Output the (x, y) coordinate of the center of the cell containing the given text.  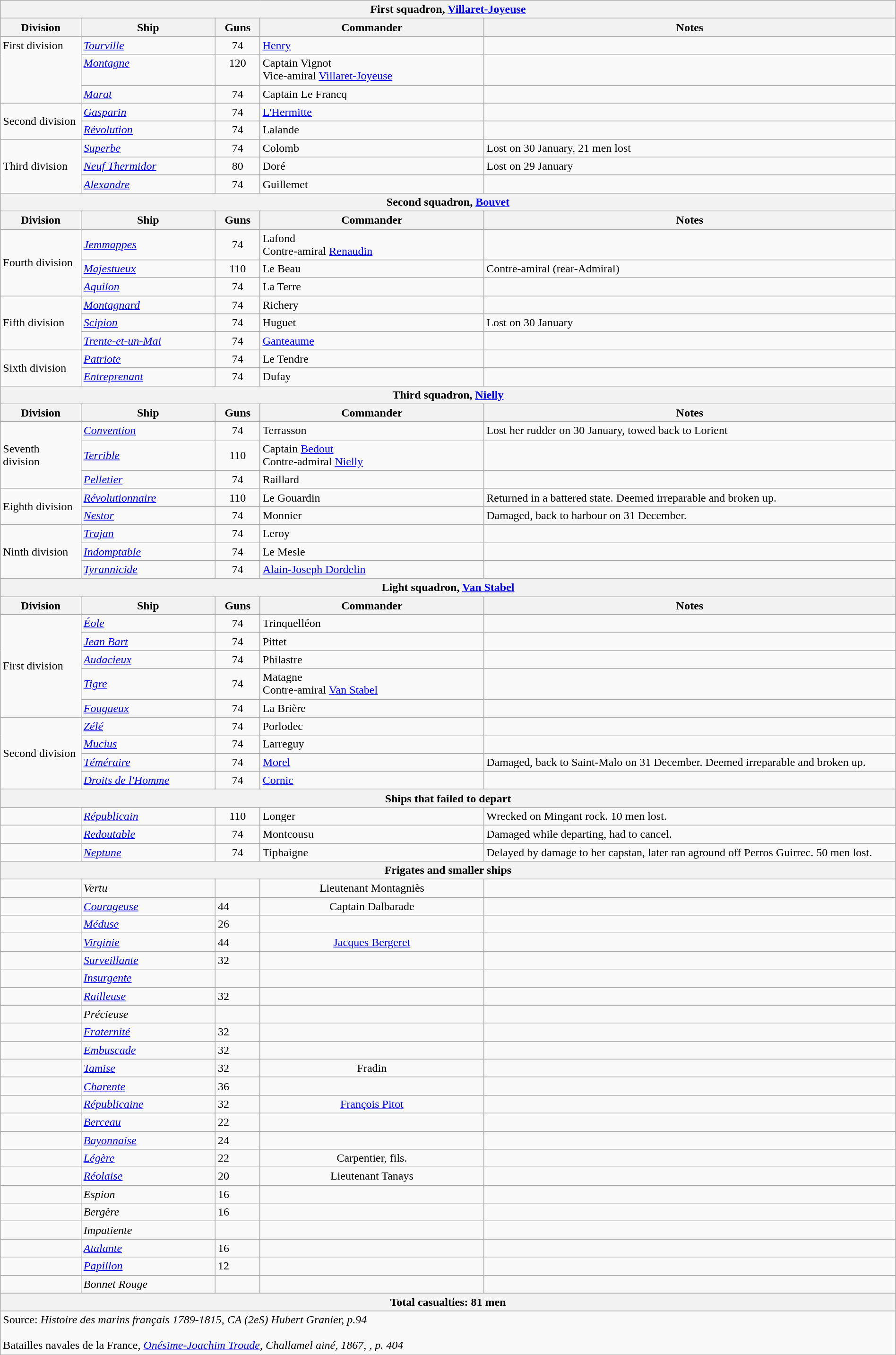
Aquilon (148, 287)
Ships that failed to depart (448, 798)
Captain Le Francq (372, 94)
Fradin (372, 1068)
Téméraire (148, 762)
L'Hermitte (372, 112)
Total casualties: 81 men (448, 1302)
Patriote (148, 359)
Le Tendre (372, 359)
Porlodec (372, 726)
20 (237, 1176)
Sixth division (41, 368)
Majestueux (148, 269)
Atalante (148, 1248)
Longer (372, 816)
Jacques Bergeret (372, 942)
Alain-Joseph Dordelin (372, 570)
Railleuse (148, 996)
Marat (148, 94)
Redoutable (148, 834)
Light squadron, Van Stabel (448, 588)
Contre-amiral (rear-Admiral) (690, 269)
Returned in a battered state. Deemed irreparable and broken up. (690, 497)
Audacieux (148, 660)
Convention (148, 431)
Fougueux (148, 708)
Berceau (148, 1122)
Raillard (372, 479)
Insurgente (148, 978)
Montagne (148, 70)
Second squadron, Bouvet (448, 202)
Lost her rudder on 30 January, towed back to Lorient (690, 431)
Captain VignotVice-amiral Villaret-Joyeuse (372, 70)
Fraternité (148, 1032)
Seventh division (41, 455)
LafondContre-amiral Renaudin (372, 244)
Lieutenant Tanays (372, 1176)
Montcousu (372, 834)
Bergère (148, 1212)
Indomptable (148, 552)
Trente-et-un-Mai (148, 341)
Républicain (148, 816)
Monnier (372, 515)
Bayonnaise (148, 1140)
Tiphaigne (372, 852)
La Brière (372, 708)
Larreguy (372, 744)
Captain Dalbarade (372, 906)
Lost on 29 January (690, 166)
Carpentier, fils. (372, 1158)
Ninth division (41, 551)
Le Gouardin (372, 497)
Damaged while departing, had to cancel. (690, 834)
Philastre (372, 660)
Colomb (372, 148)
36 (237, 1086)
Le Beau (372, 269)
80 (237, 166)
Morel (372, 762)
Lost on 30 January, 21 men lost (690, 148)
Lieutenant Montagniès (372, 888)
Ganteaume (372, 341)
Frigates and smaller ships (448, 870)
Scipion (148, 323)
Terrasson (372, 431)
Révolution (148, 130)
Huguet (372, 323)
Richery (372, 305)
Le Mesle (372, 552)
Éole (148, 624)
Bonnet Rouge (148, 1284)
Gasparin (148, 112)
Superbe (148, 148)
Courageuse (148, 906)
24 (237, 1140)
Méduse (148, 924)
La Terre (372, 287)
Jean Bart (148, 642)
12 (237, 1266)
François Pitot (372, 1104)
Terrible (148, 455)
Surveillante (148, 960)
Embuscade (148, 1050)
MatagneContre-amiral Van Stabel (372, 684)
Réolaise (148, 1176)
Droits de l'Homme (148, 780)
Wrecked on Mingant rock. 10 men lost. (690, 816)
Montagnard (148, 305)
Nestor (148, 515)
Impatiente (148, 1230)
Alexandre (148, 184)
Zélé (148, 726)
Jemmappes (148, 244)
Charente (148, 1086)
Trinquelléon (372, 624)
Delayed by damage to her capstan, later ran aground off Perros Guirrec. 50 men lost. (690, 852)
Third division (41, 166)
120 (237, 70)
Captain BedoutContre-admiral Nielly (372, 455)
Précieuse (148, 1014)
Légère (148, 1158)
Dufay (372, 377)
Fourth division (41, 262)
Lalande (372, 130)
Leroy (372, 533)
Espion (148, 1194)
Républicaine (148, 1104)
Révolutionnaire (148, 497)
Fifth division (41, 323)
Vertu (148, 888)
Trajan (148, 533)
Mucius (148, 744)
Eighth division (41, 506)
Tyrannicide (148, 570)
Neuf Thermidor (148, 166)
Doré (372, 166)
Neptune (148, 852)
Guillemet (372, 184)
Entreprenant (148, 377)
26 (237, 924)
Virginie (148, 942)
Pittet (372, 642)
Third squadron, Nielly (448, 395)
Tamise (148, 1068)
Tourville (148, 45)
Pelletier (148, 479)
Damaged, back to harbour on 31 December. (690, 515)
Papillon (148, 1266)
Cornic (372, 780)
Lost on 30 January (690, 323)
First squadron, Villaret-Joyeuse (448, 9)
Tigre (148, 684)
Henry (372, 45)
Damaged, back to Saint-Malo on 31 December. Deemed irreparable and broken up. (690, 762)
